Return [X, Y] of the center of cell containing provided text 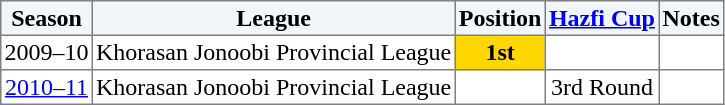
2010–11 [47, 87]
Position [500, 18]
Hazfi Cup [602, 18]
2009–10 [47, 52]
Season [47, 18]
League [274, 18]
3rd Round [602, 87]
1st [500, 52]
Notes [692, 18]
